Detect which cell encompasses the target text, then output its (X, Y) center coordinate. 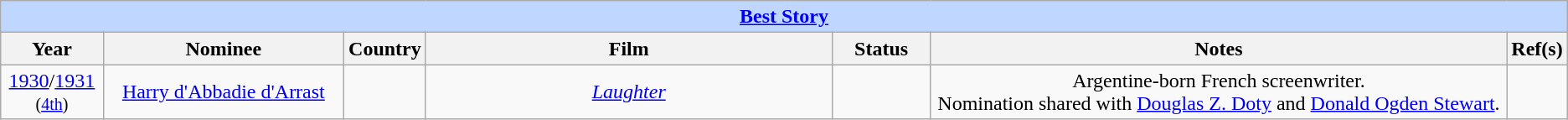
Status (881, 49)
Argentine-born French screenwriter.Nomination shared with Douglas Z. Doty and Donald Ogden Stewart. (1219, 92)
Country (385, 49)
Film (628, 49)
Ref(s) (1537, 49)
Best Story (784, 17)
Nominee (223, 49)
1930/1931(4th) (52, 92)
Laughter (628, 92)
Year (52, 49)
Notes (1219, 49)
Harry d'Abbadie d'Arrast (223, 92)
